Output the [x, y] coordinate of the center of the cell containing the given text.  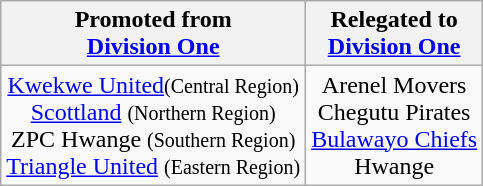
Promoted fromDivision One [154, 34]
Kwekwe United(Central Region) Scottland (Northern Region) ZPC Hwange (Southern Region) Triangle United (Eastern Region) [154, 126]
Arenel Movers Chegutu Pirates Bulawayo Chiefs Hwange [394, 126]
Relegated toDivision One [394, 34]
